Find where the given text appears and provide that cell's center as (X, Y) coordinate. 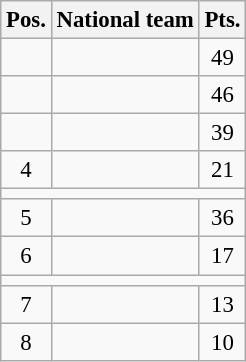
46 (222, 95)
6 (26, 256)
Pos. (26, 20)
4 (26, 170)
5 (26, 219)
13 (222, 304)
21 (222, 170)
10 (222, 342)
8 (26, 342)
7 (26, 304)
36 (222, 219)
49 (222, 58)
17 (222, 256)
39 (222, 133)
National team (125, 20)
Pts. (222, 20)
